Return the (X, Y) coordinate for the center point of the cell that contains the specified text.  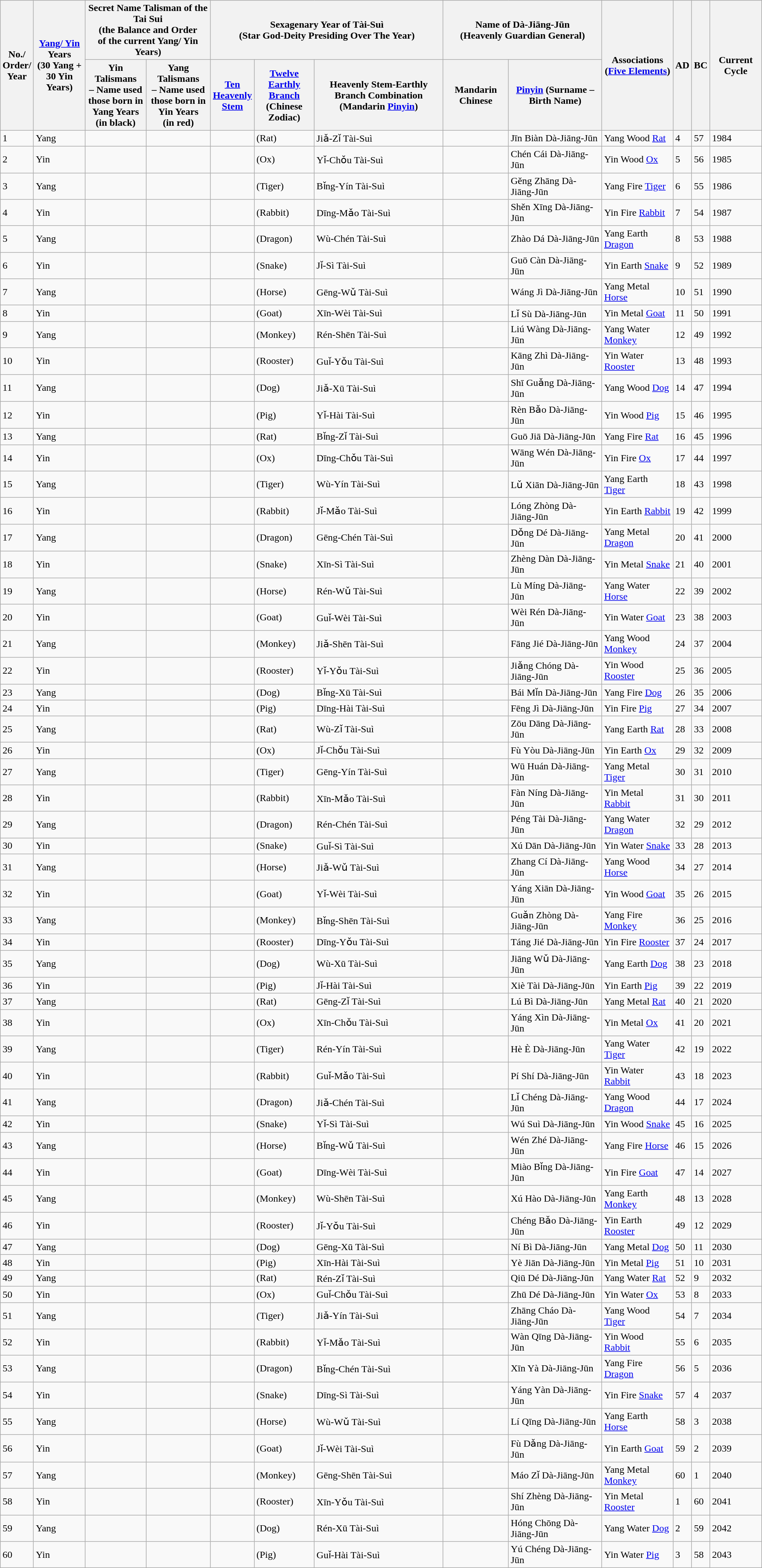
2014 (736, 867)
2024 (736, 1102)
Gēng-Xū Tài-Suì (379, 1247)
Yin Water Goat (637, 617)
Yú Chéng Dà-Jiāng-Jūn (555, 1555)
2007 (736, 708)
Xīn-Sì Tài-Suì (379, 564)
Wén Zhé Dà-Jiāng-Jūn (555, 1145)
Yin Wood Rabbit (637, 1342)
Gēng-Zǐ Tài-Suì (379, 1001)
1992 (736, 335)
Yang Water Rat (637, 1278)
Yin Fire Snake (637, 1395)
2037 (736, 1395)
Guǐ-Sì Tài-Suì (379, 846)
Yin Earth Ox (637, 750)
2016 (736, 921)
Yin Earth Rabbit (637, 510)
2035 (736, 1342)
Yang Fire Rat (637, 437)
Fù Dǎng Dà-Jiāng-Jūn (555, 1448)
1984 (736, 138)
Guō Càn Dà-Jiāng-Jūn (555, 265)
Yang Metal Dog (637, 1247)
Bǐng-Zǐ Tài-Suì (379, 437)
Mandarin Chinese (476, 95)
2043 (736, 1555)
1998 (736, 484)
2027 (736, 1172)
Yǐ-Chǒu Tài-Suì (379, 160)
Yin Earth Goat (637, 1448)
Yin Metal Rabbit (637, 798)
2017 (736, 942)
Fàn Níng Dà-Jiāng-Jūn (555, 798)
2028 (736, 1199)
Dǒng Dé Dà-Jiāng-Jūn (555, 537)
Jiǎ-Wǔ Tài-Suì (379, 867)
Yang/ Yin Years(30 Yang +30 Yin Years) (59, 65)
Associations(Five Elements) (637, 65)
Bǐng-Chén Tài-Suì (379, 1369)
Yin Water Snake (637, 846)
2036 (736, 1369)
Lù Míng Dà-Jiāng-Jūn (555, 591)
Yin Fire Rabbit (637, 212)
Lǐ Chéng Dà-Jiāng-Jūn (555, 1102)
TwelveEarthlyBranch(Chinese Zodiac) (284, 95)
Guō Jiā Dà-Jiāng-Jūn (555, 437)
Yin Water Ox (637, 1294)
Yang Earth Dog (637, 964)
Xú Dān Dà-Jiāng-Jūn (555, 846)
2031 (736, 1262)
1986 (736, 186)
Fāng Jié Dà-Jiāng-Jūn (555, 644)
Yáng Xiān Dà-Jiāng-Jūn (555, 894)
Lǐ Sù Dà-Jiāng-Jūn (555, 313)
Yin Metal Goat (637, 313)
Yang Water Monkey (637, 335)
Yin Metal Rooster (637, 1501)
2023 (736, 1075)
Yin Earth Rooster (637, 1226)
2029 (736, 1226)
Chéng Bǎo Dà-Jiāng-Jūn (555, 1226)
Shī Guǎng Dà-Jiāng-Jūn (555, 388)
Lí Qīng Dà-Jiāng-Jūn (555, 1421)
Xīn-Wèi Tài-Suì (379, 313)
Xīn-Chǒu Tài-Suì (379, 1023)
Yang Water Dragon (637, 825)
Yang Earth Dragon (637, 239)
2008 (736, 729)
Yang Metal Monkey (637, 1475)
1997 (736, 458)
Yin Water Pig (637, 1555)
Péng Tài Dà-Jiāng-Jūn (555, 825)
2034 (736, 1316)
Xīn-Yǒu Tài-Suì (379, 1501)
Yang Water Horse (637, 591)
Jǐ-Chǒu Tài-Suì (379, 750)
Dīng-Hài Tài-Suì (379, 708)
Lóng Zhòng Dà-Jiāng-Jūn (555, 510)
Fù Yòu Dà-Jiāng-Jūn (555, 750)
Ní Bì Dà-Jiāng-Jūn (555, 1247)
2018 (736, 964)
Zōu Dāng Dà-Jiāng-Jūn (555, 729)
2020 (736, 1001)
Gēng-Shēn Tài-Suì (379, 1475)
1985 (736, 160)
Heavenly Stem-Earthly Branch Combination(Mandarin Pinyin) (379, 95)
Jiǎ-Shēn Tài-Suì (379, 644)
Yang Earth Tiger (637, 484)
Yin Metal Snake (637, 564)
1989 (736, 265)
Rén-Xū Tài-Suì (379, 1528)
Lǔ Xiān Dà-Jiāng-Jūn (555, 484)
Hè È Dà-Jiāng-Jūn (555, 1049)
2002 (736, 591)
Wáng Jì Dà-Jiāng-Jūn (555, 292)
Yin Metal Pig (637, 1262)
Jīn Biàn Dà-Jiāng-Jūn (555, 138)
Jǐ-Sì Tài-Suì (379, 265)
1991 (736, 313)
2032 (736, 1278)
Rén-Wǔ Tài-Suì (379, 591)
2015 (736, 894)
2005 (736, 671)
Máo Zǐ Dà-Jiāng-Jūn (555, 1475)
Guǐ-Yǒu Tài-Suì (379, 361)
Yin Earth Pig (637, 985)
Hóng Chōng Dà-Jiāng-Jūn (555, 1528)
Rén-Shēn Tài-Suì (379, 335)
1994 (736, 388)
Jǐ-Wèi Tài-Suì (379, 1448)
1999 (736, 510)
Guǐ-Wèi Tài-Suì (379, 617)
Wù-Xū Tài-Suì (379, 964)
Yang Metal Rat (637, 1001)
Name of Dà-Jiāng-Jūn(Heavenly Guardian General) (523, 30)
1988 (736, 239)
Yin Wood Snake (637, 1124)
2011 (736, 798)
Yang Earth Rat (637, 729)
Xiè Tài Dà-Jiāng-Jūn (555, 985)
Fēng Jì Dà-Jiāng-Jūn (555, 708)
2021 (736, 1023)
Yáng Yàn Dà-Jiāng-Jūn (555, 1395)
Wù-Chén Tài-Suì (379, 239)
1993 (736, 361)
Guǎn Zhòng Dà-Jiāng-Jūn (555, 921)
Rèn Bǎo Dà-Jiāng-Jūn (555, 415)
Jǐ-Yǒu Tài-Suì (379, 1226)
Guǐ-Chǒu Tài-Suì (379, 1294)
Wàn Qīng Dà-Jiāng-Jūn (555, 1342)
Yang Metal Dragon (637, 537)
Yang Fire Tiger (637, 186)
Gēng-Chén Tài-Suì (379, 537)
Jiǎ-Chén Tài-Suì (379, 1102)
Wèi Rén Dà-Jiāng-Jūn (555, 617)
Shí Zhèng Dà-Jiāng-Jūn (555, 1501)
1987 (736, 212)
Yin Fire Rooster (637, 942)
2012 (736, 825)
Dīng-Mǎo Tài-Suì (379, 212)
Yang Wood Horse (637, 867)
Wú Suì Dà-Jiāng-Jūn (555, 1124)
Chén Cái Dà-Jiāng-Jūn (555, 160)
Yè Jiān Dà-Jiāng-Jūn (555, 1262)
No./Order/Year (17, 65)
2009 (736, 750)
Yin Fire Pig (637, 708)
Yǐ-Yǒu Tài-Suì (379, 671)
Rén-Zǐ Tài-Suì (379, 1278)
Dīng-Sì Tài-Suì (379, 1395)
Bǐng-Shēn Tài-Suì (379, 921)
Wù-Zǐ Tài-Suì (379, 729)
Yáng Xìn Dà-Jiāng-Jūn (555, 1023)
Wū Huán Dà-Jiāng-Jūn (555, 772)
Pinyin (Surname – Birth Name) (555, 95)
Yin Metal Ox (637, 1023)
Yang Earth Monkey (637, 1199)
Wāng Wén Dà-Jiāng-Jūn (555, 458)
Yǐ-Sì Tài-Suì (379, 1124)
Yang Water Dog (637, 1528)
Xīn-Mǎo Tài-Suì (379, 798)
2042 (736, 1528)
Bǐng-Xū Tài-Suì (379, 692)
Yang Fire Dragon (637, 1369)
1996 (736, 437)
Lú Bì Dà-Jiāng-Jūn (555, 1001)
1995 (736, 415)
2010 (736, 772)
Yang Wood Rat (637, 138)
Guǐ-Hài Tài-Suì (379, 1555)
Jiǎ-Yín Tài-Suì (379, 1316)
Yin Fire Ox (637, 458)
Current Cycle (736, 65)
Yang Wood Dog (637, 388)
Yang Fire Dog (637, 692)
Yǐ-Wèi Tài-Suì (379, 894)
1990 (736, 292)
BC (701, 65)
2038 (736, 1421)
Wù-Shēn Tài-Suì (379, 1199)
Yang Wood Tiger (637, 1316)
2019 (736, 985)
Yǐ-Mǎo Tài-Suì (379, 1342)
Yang Water Tiger (637, 1049)
Bǐng-Wǔ Tài-Suì (379, 1145)
Yang Earth Horse (637, 1421)
Jǐ-Mǎo Tài-Suì (379, 510)
Rén-Yín Tài-Suì (379, 1049)
Yin Water Rooster (637, 361)
2026 (736, 1145)
2041 (736, 1501)
Zhèng Dàn Dà-Jiāng-Jūn (555, 564)
Miào Bǐng Dà-Jiāng-Jūn (555, 1172)
2030 (736, 1247)
Yin Wood Ox (637, 160)
Yin Wood Rooster (637, 671)
2025 (736, 1124)
Zhang Cí Dà-Jiāng-Jūn (555, 867)
Gěng Zhāng Dà-Jiāng-Jūn (555, 186)
Yang Metal Tiger (637, 772)
Liú Wàng Dà-Jiāng-Jūn (555, 335)
TenHeavenlyStem (232, 95)
2001 (736, 564)
Xīn-Hài Tài-Suì (379, 1262)
Yin Fire Goat (637, 1172)
Shěn Xīng Dà-Jiāng-Jūn (555, 212)
2022 (736, 1049)
Jiǎ-Zǐ Tài-Suì (379, 138)
Yǐ-Hài Tài-Suì (379, 415)
Bǐng-Yín Tài-Suì (379, 186)
Yang Wood Dragon (637, 1102)
Yin Wood Goat (637, 894)
Wù-Wǔ Tài-Suì (379, 1421)
Yin Water Rabbit (637, 1075)
Bái Mǐn Dà-Jiāng-Jūn (555, 692)
2006 (736, 692)
Gēng-Yín Tài-Suì (379, 772)
Qiū Dé Dà-Jiāng-Jūn (555, 1278)
Dīng-Yǒu Tài-Suì (379, 942)
Sexagenary Year of Tài-Suì(Star God-Deity Presiding Over The Year) (326, 30)
Yang Fire Horse (637, 1145)
Pí Shí Dà-Jiāng-Jūn (555, 1075)
Yang Fire Monkey (637, 921)
Jiǎng Chóng Dà-Jiāng-Jūn (555, 671)
Yin Earth Snake (637, 265)
Rén-Chén Tài-Suì (379, 825)
2000 (736, 537)
AD (682, 65)
2040 (736, 1475)
2004 (736, 644)
Yin Wood Pig (637, 415)
2039 (736, 1448)
Jiāng Wǔ Dà-Jiāng-Jūn (555, 964)
Zhào Dá Dà-Jiāng-Jūn (555, 239)
Xīn Yà Dà-Jiāng-Jūn (555, 1369)
2033 (736, 1294)
Secret Name Talisman of the Tai Sui(the Balance and Orderof the current Yang/ Yin Years) (148, 30)
Táng Jié Dà-Jiāng-Jūn (555, 942)
Dīng-Chǒu Tài-Suì (379, 458)
Zhū Dé Dà-Jiāng-Jūn (555, 1294)
Yang Wood Monkey (637, 644)
Xú Hào Dà-Jiāng-Jūn (555, 1199)
Gēng-Wǔ Tài-Suì (379, 292)
Kāng Zhì Dà-Jiāng-Jūn (555, 361)
2003 (736, 617)
Jiǎ-Xū Tài-Suì (379, 388)
Zhāng Cháo Dà-Jiāng-Jūn (555, 1316)
2013 (736, 846)
Yin Talismans– Name usedthose born inYang Years(in black) (116, 95)
Yang Talismans– Name usedthose born inYin Years(in red) (178, 95)
Wù-Yín Tài-Suì (379, 484)
Yang Metal Horse (637, 292)
Dīng-Wèi Tài-Suì (379, 1172)
Guǐ-Mǎo Tài-Suì (379, 1075)
Jǐ-Hài Tài-Suì (379, 985)
